Identify which cell holds the provided text, then report its [X, Y] central coordinate. 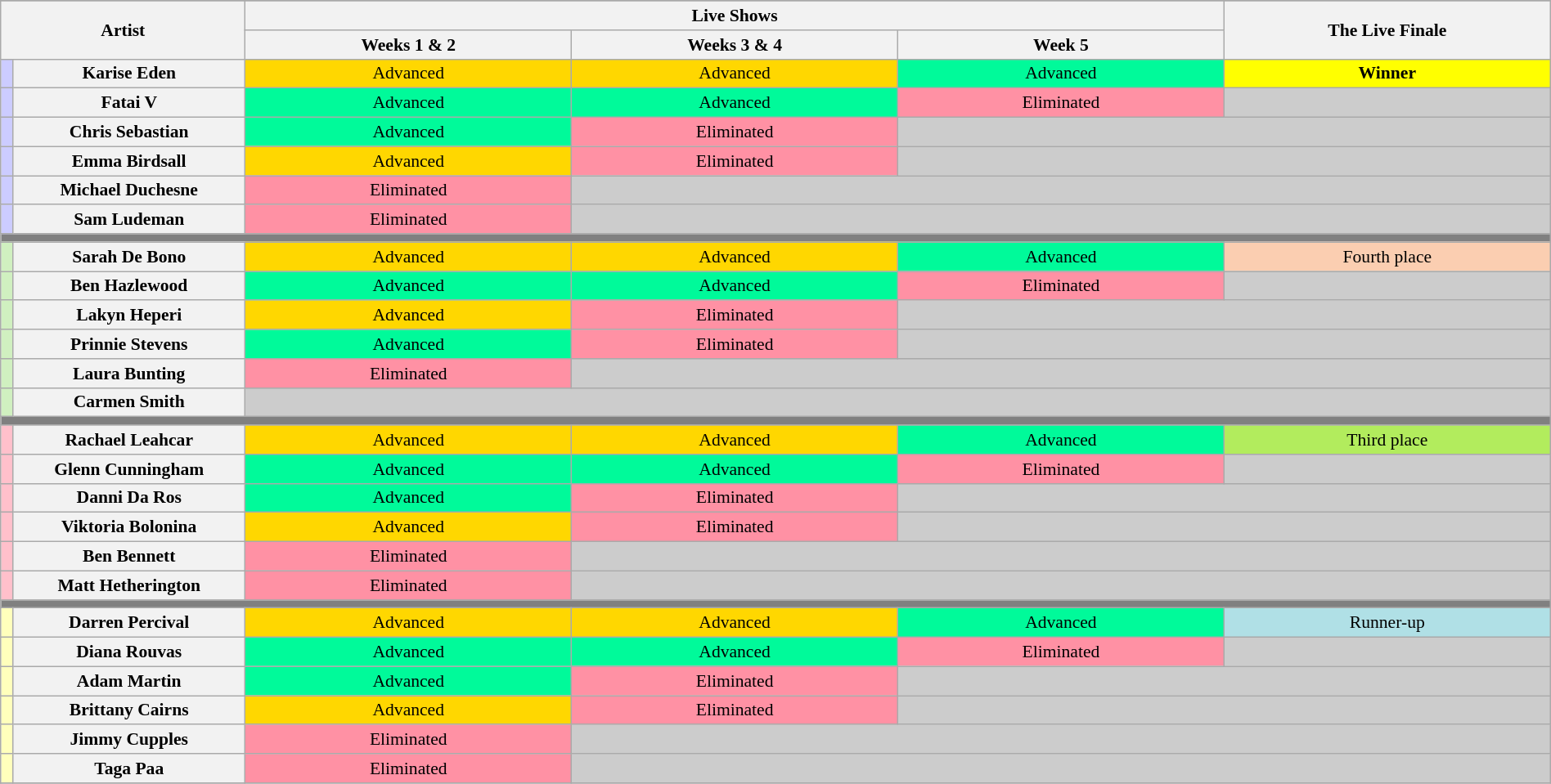
Matt Hetherington [129, 585]
Prinnie Stevens [129, 344]
Winner [1387, 74]
Brittany Cairns [129, 710]
Diana Rouvas [129, 652]
Ben Bennett [129, 557]
Ben Hazlewood [129, 286]
Michael Duchesne [129, 190]
Artist [123, 29]
Emma Birdsall [129, 161]
Carmen Smith [129, 402]
Rachael Leahcar [129, 440]
Week 5 [1062, 45]
The Live Finale [1387, 29]
Runner-up [1387, 623]
Weeks 3 & 4 [735, 45]
Weeks 1 & 2 [409, 45]
Glenn Cunningham [129, 469]
Fourth place [1387, 257]
Sarah De Bono [129, 257]
Third place [1387, 440]
Viktoria Bolonina [129, 527]
Taga Paa [129, 768]
Laura Bunting [129, 374]
Sam Ludeman [129, 220]
Jimmy Cupples [129, 740]
Karise Eden [129, 74]
Lakyn Heperi [129, 316]
Fatai V [129, 103]
Live Shows [735, 16]
Darren Percival [129, 623]
Chris Sebastian [129, 132]
Adam Martin [129, 681]
Danni Da Ros [129, 498]
